Scan for the cell matching the given text and deliver its [X, Y] coordinate at center. 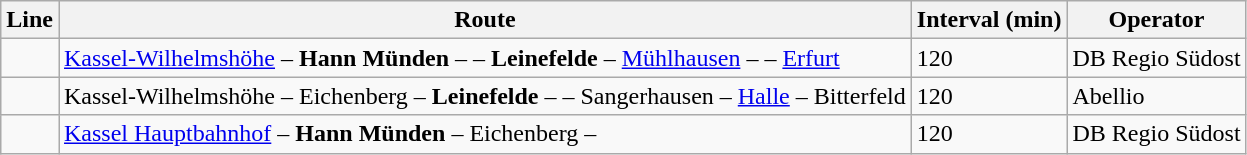
Route [484, 20]
Abellio [1156, 96]
Kassel-Wilhelmshöhe – Hann Münden – – Leinefelde – Mühlhausen – – Erfurt [484, 58]
Interval (min) [989, 20]
Kassel Hauptbahnhof – Hann Münden – Eichenberg – [484, 134]
Line [30, 20]
Kassel-Wilhelmshöhe – Eichenberg – Leinefelde – – Sangerhausen – Halle – Bitterfeld [484, 96]
Operator [1156, 20]
